Pinpoint the cell where the given text exists, returning its [x, y] midpoint coordinate. 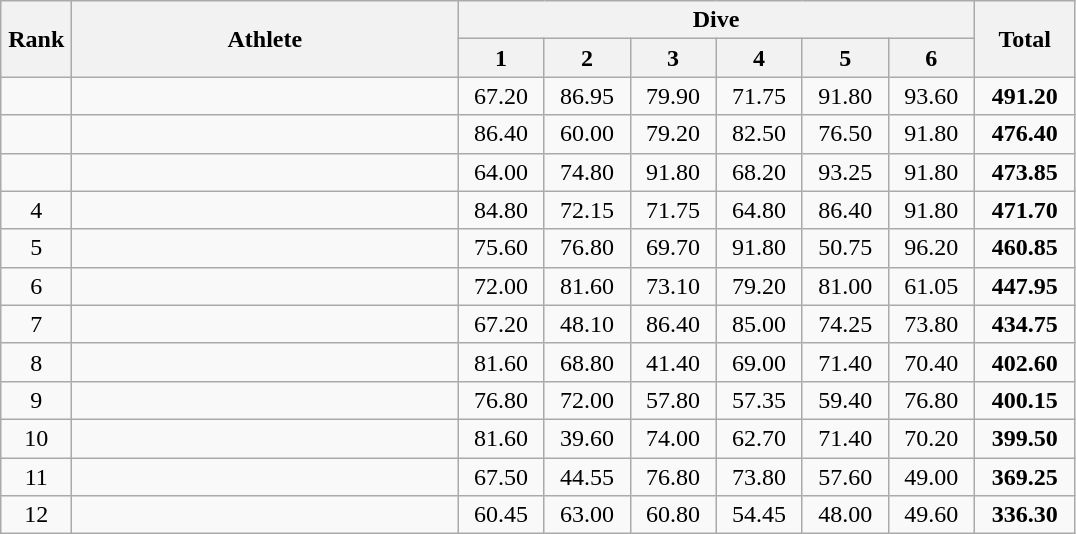
70.20 [931, 438]
69.00 [759, 362]
69.70 [673, 248]
57.80 [673, 400]
64.80 [759, 210]
81.00 [845, 286]
402.60 [1024, 362]
68.80 [587, 362]
400.15 [1024, 400]
2 [587, 58]
48.10 [587, 324]
60.00 [587, 134]
1 [501, 58]
Athlete [265, 39]
49.00 [931, 477]
447.95 [1024, 286]
82.50 [759, 134]
12 [36, 515]
8 [36, 362]
62.70 [759, 438]
473.85 [1024, 172]
63.00 [587, 515]
Rank [36, 39]
57.35 [759, 400]
9 [36, 400]
85.00 [759, 324]
54.45 [759, 515]
Total [1024, 39]
369.25 [1024, 477]
67.50 [501, 477]
336.30 [1024, 515]
73.10 [673, 286]
72.15 [587, 210]
68.20 [759, 172]
50.75 [845, 248]
93.25 [845, 172]
60.45 [501, 515]
74.25 [845, 324]
75.60 [501, 248]
70.40 [931, 362]
11 [36, 477]
79.90 [673, 96]
476.40 [1024, 134]
74.80 [587, 172]
93.60 [931, 96]
61.05 [931, 286]
460.85 [1024, 248]
96.20 [931, 248]
434.75 [1024, 324]
74.00 [673, 438]
7 [36, 324]
491.20 [1024, 96]
57.60 [845, 477]
39.60 [587, 438]
86.95 [587, 96]
Dive [716, 20]
59.40 [845, 400]
48.00 [845, 515]
49.60 [931, 515]
44.55 [587, 477]
399.50 [1024, 438]
84.80 [501, 210]
60.80 [673, 515]
41.40 [673, 362]
471.70 [1024, 210]
64.00 [501, 172]
10 [36, 438]
76.50 [845, 134]
3 [673, 58]
